From the cell containing the given text, extract its center point as [X, Y] coordinate. 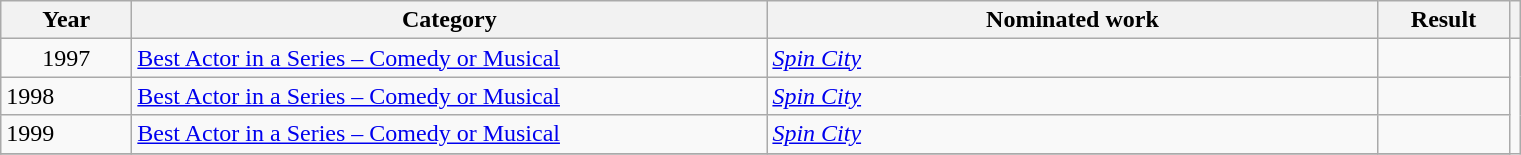
Category [450, 20]
1997 [66, 58]
Result [1444, 20]
Year [66, 20]
1999 [66, 134]
1998 [66, 96]
Nominated work [1072, 20]
